Identify which cell holds the provided text, then report its [X, Y] central coordinate. 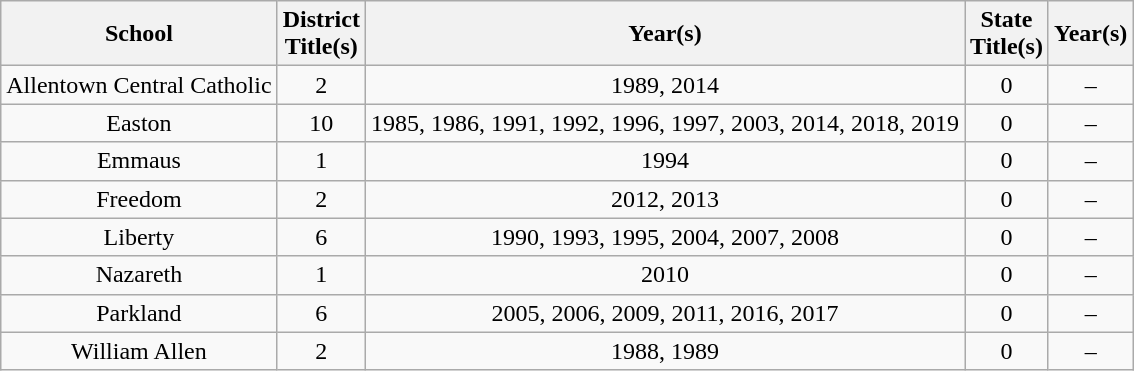
2010 [664, 275]
Parkland [139, 313]
1990, 1993, 1995, 2004, 2007, 2008 [664, 237]
2012, 2013 [664, 199]
Freedom [139, 199]
Liberty [139, 237]
1994 [664, 161]
Easton [139, 123]
Allentown Central Catholic [139, 85]
1988, 1989 [664, 351]
10 [321, 123]
William Allen [139, 351]
1989, 2014 [664, 85]
2005, 2006, 2009, 2011, 2016, 2017 [664, 313]
StateTitle(s) [1007, 34]
Nazareth [139, 275]
DistrictTitle(s) [321, 34]
1985, 1986, 1991, 1992, 1996, 1997, 2003, 2014, 2018, 2019 [664, 123]
School [139, 34]
Emmaus [139, 161]
